Pinpoint the cell where the given text exists, returning its [x, y] midpoint coordinate. 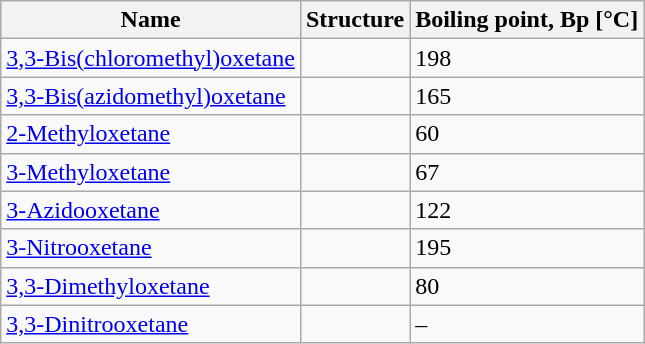
80 [527, 286]
2-Methyloxetane [151, 134]
3,3-Bis(chloromethyl)oxetane [151, 58]
3-Methyloxetane [151, 172]
3,3-Dimethyloxetane [151, 286]
67 [527, 172]
3-Azidooxetane [151, 210]
– [527, 324]
Boiling point, Bp [°C] [527, 20]
3,3-Bis(azidomethyl)oxetane [151, 96]
Structure [354, 20]
60 [527, 134]
198 [527, 58]
165 [527, 96]
Name [151, 20]
122 [527, 210]
3,3-Dinitrooxetane [151, 324]
3-Nitrooxetane [151, 248]
195 [527, 248]
